Return (X, Y) of the center of cell containing provided text 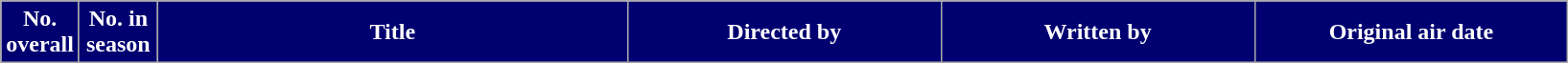
Title (392, 32)
Directed by (784, 32)
No. inseason (118, 32)
Written by (1097, 32)
Original air date (1412, 32)
No.overall (40, 32)
